Provide the (X, Y) coordinate of the cell's center where the given text is located.  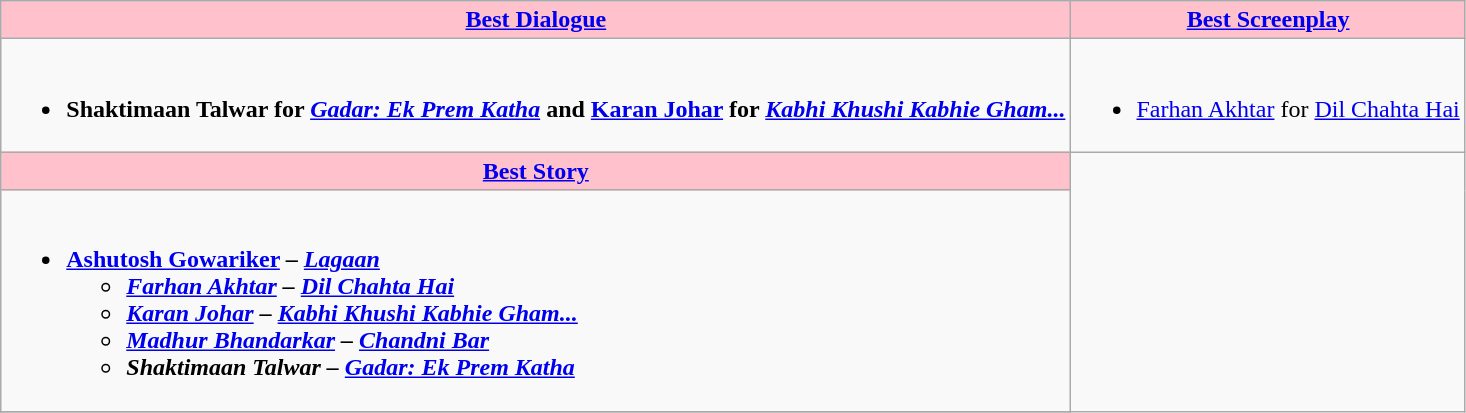
Best Screenplay (1268, 20)
Farhan Akhtar for Dil Chahta Hai (1268, 96)
Shaktimaan Talwar for Gadar: Ek Prem Katha and Karan Johar for Kabhi Khushi Kabhie Gham... (536, 96)
Best Dialogue (536, 20)
Best Story (536, 171)
